Return the (X, Y) coordinate for the center point of the cell that contains the specified text.  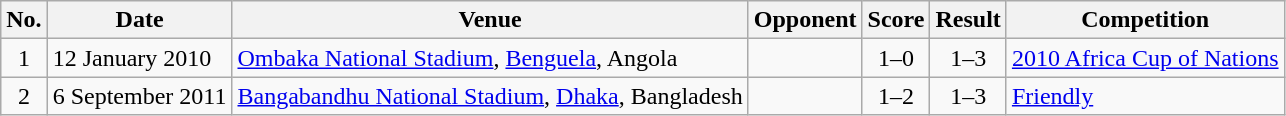
Bangabandhu National Stadium, Dhaka, Bangladesh (490, 96)
Venue (490, 20)
Result (968, 20)
No. (24, 20)
Date (140, 20)
1–0 (896, 58)
Opponent (805, 20)
Score (896, 20)
6 September 2011 (140, 96)
2 (24, 96)
Friendly (1145, 96)
Ombaka National Stadium, Benguela, Angola (490, 58)
Competition (1145, 20)
1 (24, 58)
12 January 2010 (140, 58)
2010 Africa Cup of Nations (1145, 58)
1–2 (896, 96)
